Provide the [X, Y] coordinate of the cell's center where the given text is located.  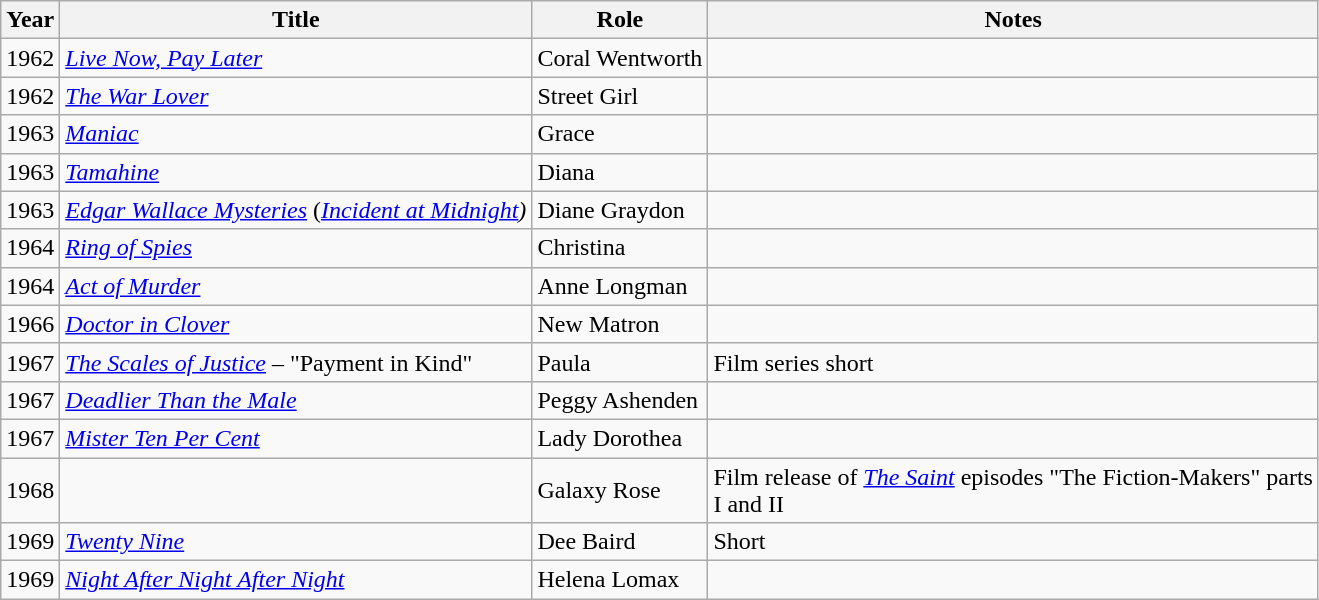
Coral Wentworth [620, 58]
Paula [620, 362]
Galaxy Rose [620, 490]
Year [30, 20]
Maniac [296, 134]
Diane Graydon [620, 210]
Christina [620, 248]
Dee Baird [620, 542]
Short [1014, 542]
Film release of The Saint episodes "The Fiction-Makers" partsI and II [1014, 490]
Deadlier Than the Male [296, 400]
Ring of Spies [296, 248]
Twenty Nine [296, 542]
Street Girl [620, 96]
Lady Dorothea [620, 438]
Live Now, Pay Later [296, 58]
Night After Night After Night [296, 580]
Helena Lomax [620, 580]
Notes [1014, 20]
Grace [620, 134]
Mister Ten Per Cent [296, 438]
Anne Longman [620, 286]
Peggy Ashenden [620, 400]
Edgar Wallace Mysteries (Incident at Midnight) [296, 210]
Film series short [1014, 362]
The Scales of Justice – "Payment in Kind" [296, 362]
Title [296, 20]
Diana [620, 172]
Act of Murder [296, 286]
The War Lover [296, 96]
Role [620, 20]
1968 [30, 490]
New Matron [620, 324]
Tamahine [296, 172]
1966 [30, 324]
Doctor in Clover [296, 324]
